For the text-containing cell, return its midpoint in (X, Y) coordinate format. 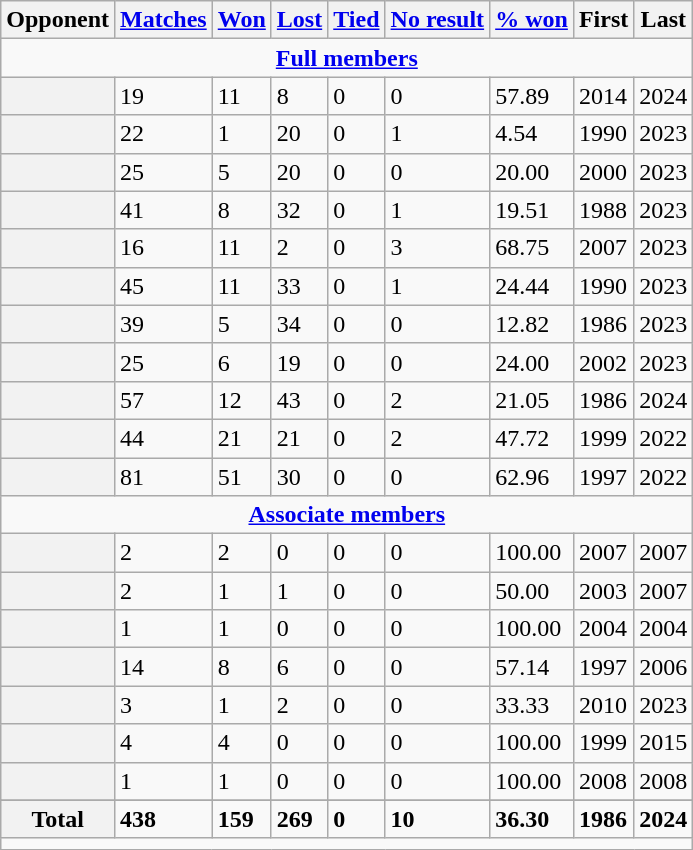
41 (164, 210)
2010 (603, 705)
22 (164, 134)
438 (164, 819)
21.05 (532, 400)
30 (299, 477)
44 (164, 438)
39 (164, 324)
57 (164, 400)
47.72 (532, 438)
43 (299, 400)
Opponent (58, 20)
68.75 (532, 248)
Matches (164, 20)
32 (299, 210)
2000 (603, 172)
2006 (664, 667)
81 (164, 477)
62.96 (532, 477)
2014 (603, 96)
12.82 (532, 324)
Associate members (347, 515)
57.89 (532, 96)
First (603, 20)
Full members (347, 58)
57.14 (532, 667)
Lost (299, 20)
19.51 (532, 210)
1988 (603, 210)
Total (58, 819)
Last (664, 20)
33.33 (532, 705)
51 (242, 477)
12 (242, 400)
36.30 (532, 819)
2003 (603, 591)
2002 (603, 362)
24.00 (532, 362)
20.00 (532, 172)
24.44 (532, 286)
Tied (356, 20)
4.54 (532, 134)
16 (164, 248)
No result (438, 20)
50.00 (532, 591)
Won (242, 20)
33 (299, 286)
14 (164, 667)
269 (299, 819)
% won (532, 20)
159 (242, 819)
45 (164, 286)
10 (438, 819)
2015 (664, 743)
34 (299, 324)
